Return (x, y) of the center of cell containing provided text 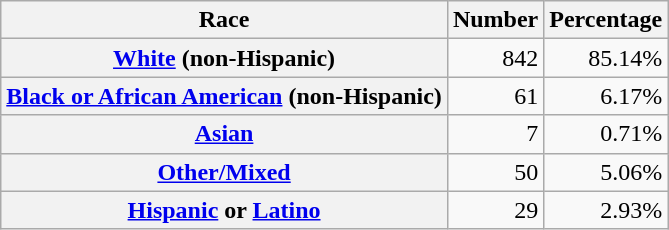
6.17% (606, 96)
Hispanic or Latino (224, 210)
7 (495, 134)
White (non-Hispanic) (224, 58)
Asian (224, 134)
50 (495, 172)
Percentage (606, 20)
85.14% (606, 58)
61 (495, 96)
Race (224, 20)
842 (495, 58)
29 (495, 210)
5.06% (606, 172)
0.71% (606, 134)
Number (495, 20)
2.93% (606, 210)
Other/Mixed (224, 172)
Black or African American (non-Hispanic) (224, 96)
